Return the (X, Y) coordinate for the center point of the cell that contains the specified text.  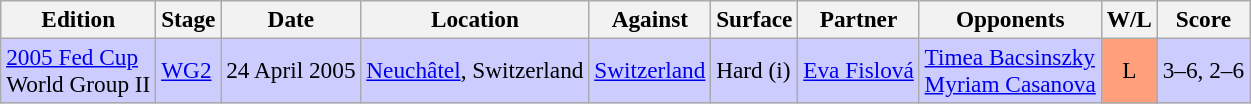
Timea Bacsinszky Myriam Casanova (1010, 70)
3–6, 2–6 (1203, 70)
2005 Fed Cup World Group II (78, 70)
L (1129, 70)
Edition (78, 19)
Hard (i) (754, 70)
Stage (188, 19)
Against (650, 19)
WG2 (188, 70)
Eva Fislová (858, 70)
W/L (1129, 19)
Surface (754, 19)
24 April 2005 (291, 70)
Location (475, 19)
Neuchâtel, Switzerland (475, 70)
Date (291, 19)
Score (1203, 19)
Switzerland (650, 70)
Opponents (1010, 19)
Partner (858, 19)
